Output the (x, y) coordinate of the center of the cell containing the given text.  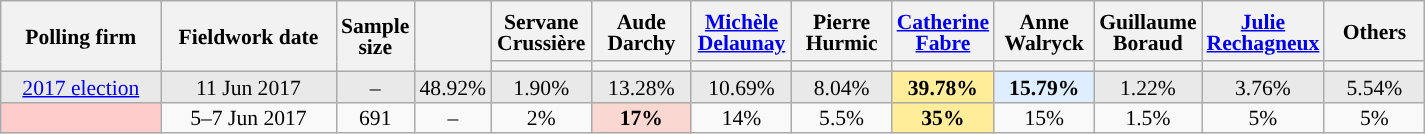
Pierre Hurmic (842, 31)
5–7 Jun 2017 (248, 118)
10.69% (741, 86)
14% (741, 118)
3.76% (1264, 86)
48.92% (452, 86)
Julie Rechagneux (1264, 31)
1.5% (1148, 118)
691 (375, 118)
Michèle Delaunay (741, 31)
13.28% (641, 86)
2017 election (81, 86)
Samplesize (375, 36)
17% (641, 118)
Guillaume Boraud (1148, 31)
11 Jun 2017 (248, 86)
39.78% (943, 86)
15% (1044, 118)
Servane Crussière (541, 31)
15.79% (1044, 86)
35% (943, 118)
1.90% (541, 86)
Catherine Fabre (943, 31)
1.22% (1148, 86)
Anne Walryck (1044, 31)
2% (541, 118)
Aude Darchy (641, 31)
Fieldwork date (248, 36)
5.5% (842, 118)
Others (1374, 31)
5.54% (1374, 86)
Polling firm (81, 36)
8.04% (842, 86)
